Return [X, Y] of the center of cell containing provided text 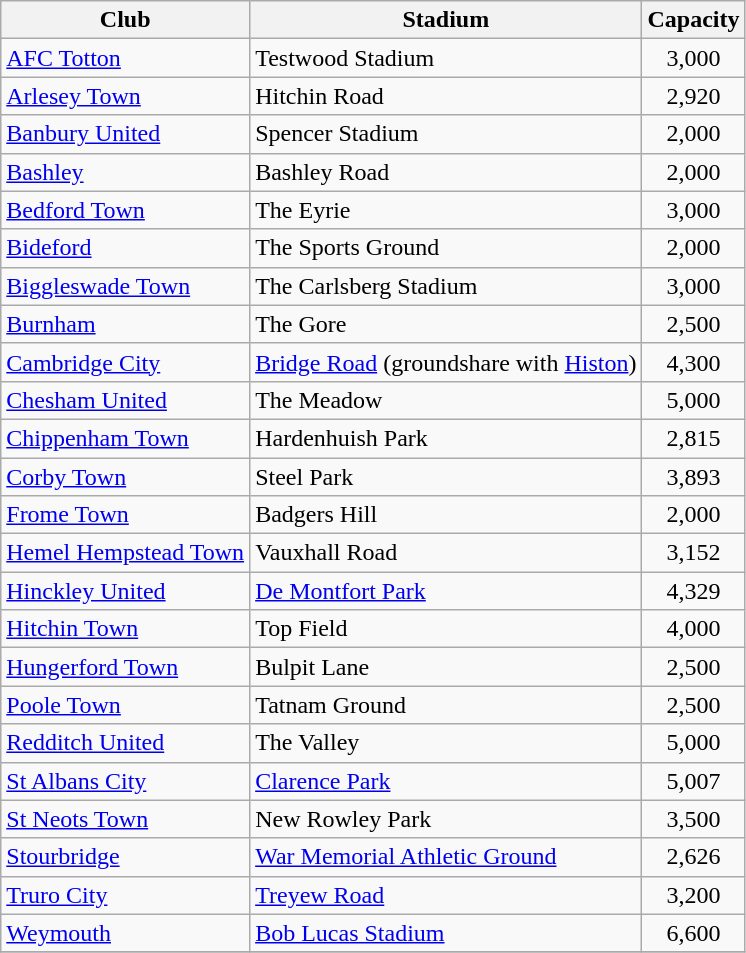
Poole Town [126, 705]
Capacity [694, 20]
Cambridge City [126, 362]
Stadium [446, 20]
Bashley [126, 172]
Redditch United [126, 743]
Truro City [126, 895]
Bob Lucas Stadium [446, 933]
The Carlsberg Stadium [446, 286]
The Sports Ground [446, 248]
5,007 [694, 781]
Hitchin Town [126, 629]
Badgers Hill [446, 515]
Top Field [446, 629]
Bedford Town [126, 210]
Tatnam Ground [446, 705]
De Montfort Park [446, 591]
Hemel Hempstead Town [126, 553]
Steel Park [446, 477]
The Gore [446, 324]
Chippenham Town [126, 438]
Corby Town [126, 477]
3,200 [694, 895]
Bridge Road (groundshare with Histon) [446, 362]
Chesham United [126, 400]
3,893 [694, 477]
Testwood Stadium [446, 58]
4,000 [694, 629]
Bulpit Lane [446, 667]
Hitchin Road [446, 96]
Hardenhuish Park [446, 438]
Bideford [126, 248]
6,600 [694, 933]
Vauxhall Road [446, 553]
New Rowley Park [446, 819]
Burnham [126, 324]
The Eyrie [446, 210]
2,815 [694, 438]
3,500 [694, 819]
St Albans City [126, 781]
Weymouth [126, 933]
War Memorial Athletic Ground [446, 857]
Stourbridge [126, 857]
Hinckley United [126, 591]
The Valley [446, 743]
3,152 [694, 553]
Biggleswade Town [126, 286]
Arlesey Town [126, 96]
Frome Town [126, 515]
2,626 [694, 857]
St Neots Town [126, 819]
2,920 [694, 96]
Bashley Road [446, 172]
Club [126, 20]
Hungerford Town [126, 667]
Spencer Stadium [446, 134]
Clarence Park [446, 781]
The Meadow [446, 400]
Banbury United [126, 134]
AFC Totton [126, 58]
4,300 [694, 362]
4,329 [694, 591]
Treyew Road [446, 895]
